Identify which cell holds the provided text, then report its [x, y] central coordinate. 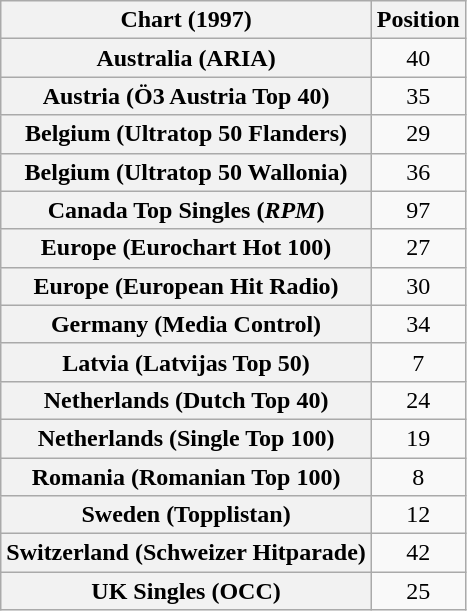
8 [418, 477]
30 [418, 286]
Germany (Media Control) [186, 324]
Canada Top Singles (RPM) [186, 210]
UK Singles (OCC) [186, 591]
Australia (ARIA) [186, 58]
Netherlands (Dutch Top 40) [186, 400]
12 [418, 515]
19 [418, 438]
25 [418, 591]
Romania (Romanian Top 100) [186, 477]
34 [418, 324]
97 [418, 210]
24 [418, 400]
Belgium (Ultratop 50 Flanders) [186, 134]
40 [418, 58]
42 [418, 553]
Latvia (Latvijas Top 50) [186, 362]
Position [418, 20]
Netherlands (Single Top 100) [186, 438]
36 [418, 172]
7 [418, 362]
Belgium (Ultratop 50 Wallonia) [186, 172]
Europe (European Hit Radio) [186, 286]
27 [418, 248]
Switzerland (Schweizer Hitparade) [186, 553]
Sweden (Topplistan) [186, 515]
Chart (1997) [186, 20]
Austria (Ö3 Austria Top 40) [186, 96]
Europe (Eurochart Hot 100) [186, 248]
29 [418, 134]
35 [418, 96]
